Locate the cell with the specified text and output its (x, y) center coordinate. 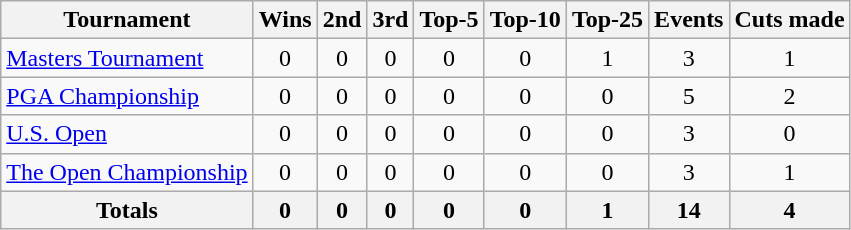
The Open Championship (127, 172)
Cuts made (790, 20)
Wins (285, 20)
Tournament (127, 20)
2nd (342, 20)
Events (689, 20)
14 (689, 210)
Top-25 (607, 20)
PGA Championship (127, 96)
Masters Tournament (127, 58)
Totals (127, 210)
U.S. Open (127, 134)
3rd (390, 20)
5 (689, 96)
2 (790, 96)
Top-10 (525, 20)
4 (790, 210)
Top-5 (449, 20)
